Capture the cell that displays the provided text and extract its [x, y] central coordinate. 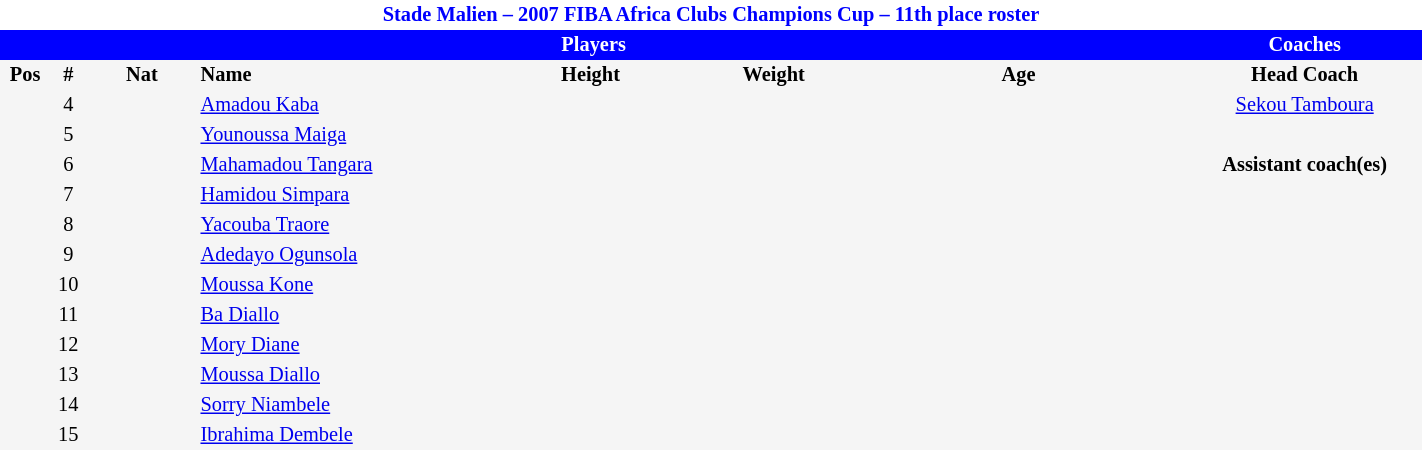
Ba Diallo [340, 315]
Moussa Diallo [340, 375]
Nat [142, 75]
Sorry Niambele [340, 405]
Stade Malien – 2007 FIBA Africa Clubs Champions Cup – 11th place roster [711, 15]
14 [68, 405]
Weight [774, 75]
Coaches [1304, 45]
Moussa Kone [340, 285]
Ibrahima Dembele [340, 435]
12 [68, 345]
Adedayo Ogunsola [340, 255]
4 [68, 105]
Height [591, 75]
11 [68, 315]
Assistant coach(es) [1304, 165]
9 [68, 255]
Mory Diane [340, 345]
Pos [25, 75]
Mahamadou Tangara [340, 165]
Head Coach [1304, 75]
Yacouba Traore [340, 225]
5 [68, 135]
13 [68, 375]
Sekou Tamboura [1304, 105]
8 [68, 225]
Age [1019, 75]
6 [68, 165]
# [68, 75]
Hamidou Simpara [340, 195]
Younoussa Maiga [340, 135]
15 [68, 435]
10 [68, 285]
Amadou Kaba [340, 105]
Name [340, 75]
Players [594, 45]
7 [68, 195]
